Search for the cell housing the specified text and yield its [X, Y] center coordinate. 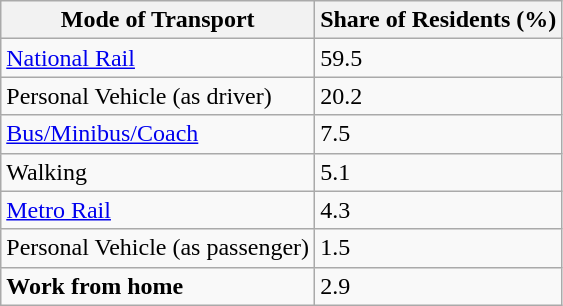
Personal Vehicle (as passenger) [158, 248]
Personal Vehicle (as driver) [158, 96]
4.3 [438, 210]
Work from home [158, 286]
59.5 [438, 58]
Share of Residents (%) [438, 20]
Bus/Minibus/Coach [158, 134]
National Rail [158, 58]
Walking [158, 172]
Metro Rail [158, 210]
5.1 [438, 172]
7.5 [438, 134]
2.9 [438, 286]
20.2 [438, 96]
Mode of Transport [158, 20]
1.5 [438, 248]
